Provide the [x, y] coordinate of the cell's center where the given text is located.  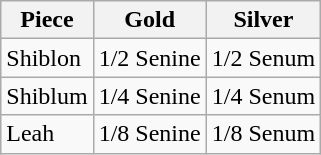
1/8 Senine [150, 134]
1/2 Senine [150, 58]
Shiblon [47, 58]
1/8 Senum [263, 134]
1/2 Senum [263, 58]
Silver [263, 20]
1/4 Senum [263, 96]
Leah [47, 134]
Gold [150, 20]
Shiblum [47, 96]
1/4 Senine [150, 96]
Piece [47, 20]
